From the cell containing the given text, extract its center point as (X, Y) coordinate. 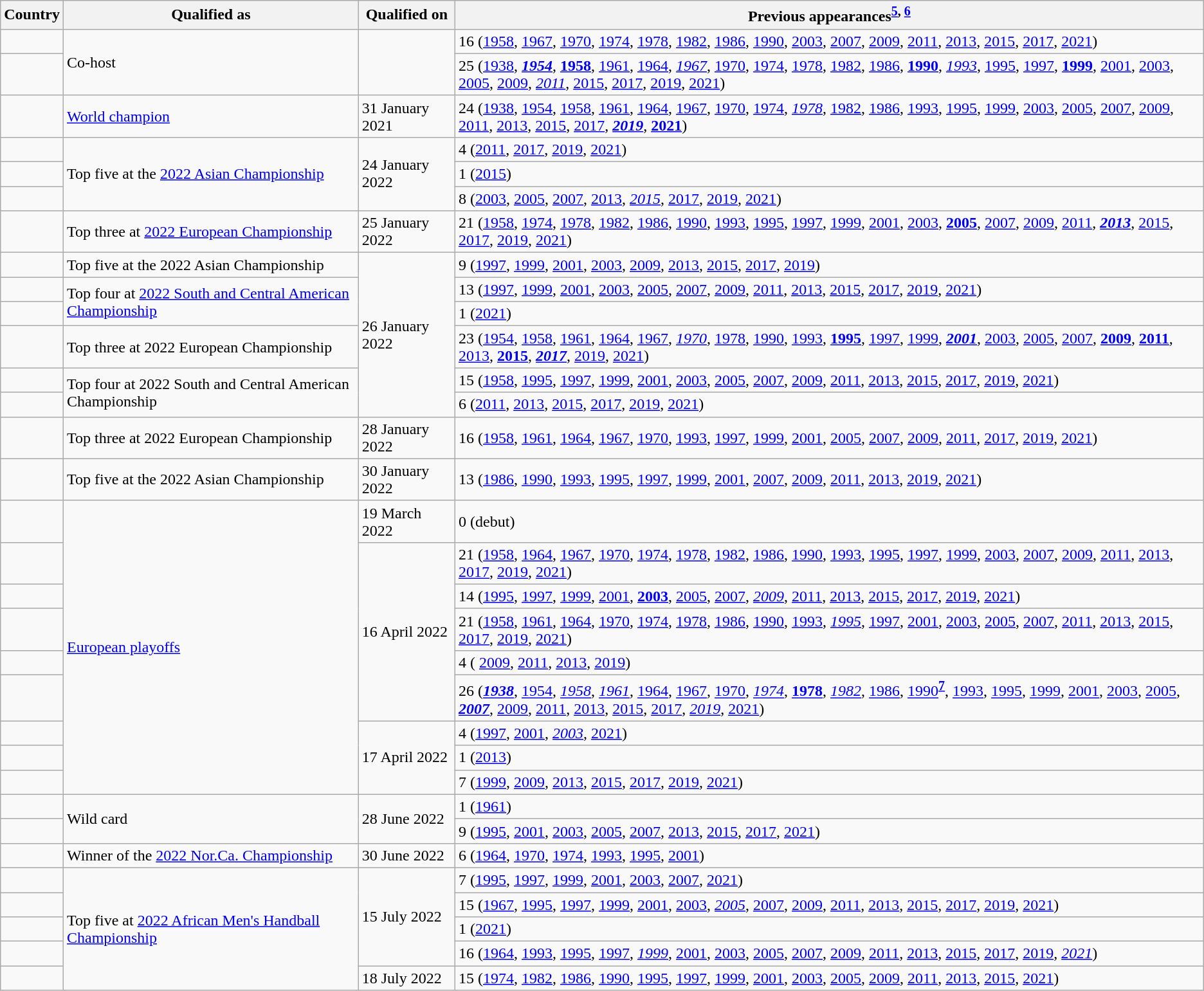
13 (1986, 1990, 1993, 1995, 1997, 1999, 2001, 2007, 2009, 2011, 2013, 2019, 2021) (830, 480)
Previous appearances5, 6 (830, 15)
15 (1958, 1995, 1997, 1999, 2001, 2003, 2005, 2007, 2009, 2011, 2013, 2015, 2017, 2019, 2021) (830, 380)
21 (1958, 1964, 1967, 1970, 1974, 1978, 1982, 1986, 1990, 1993, 1995, 1997, 1999, 2003, 2007, 2009, 2011, 2013, 2017, 2019, 2021) (830, 563)
8 (2003, 2005, 2007, 2013, 2015, 2017, 2019, 2021) (830, 199)
30 June 2022 (406, 855)
28 June 2022 (406, 819)
17 April 2022 (406, 758)
Winner of the 2022 Nor.Ca. Championship (211, 855)
9 (1997, 1999, 2001, 2003, 2009, 2013, 2015, 2017, 2019) (830, 265)
25 January 2022 (406, 232)
9 (1995, 2001, 2003, 2005, 2007, 2013, 2015, 2017, 2021) (830, 831)
7 (1999, 2009, 2013, 2015, 2017, 2019, 2021) (830, 782)
15 July 2022 (406, 916)
28 January 2022 (406, 437)
24 January 2022 (406, 174)
30 January 2022 (406, 480)
European playoffs (211, 647)
15 (1967, 1995, 1997, 1999, 2001, 2003, 2005, 2007, 2009, 2011, 2013, 2015, 2017, 2019, 2021) (830, 905)
26 January 2022 (406, 334)
Wild card (211, 819)
Co-host (211, 62)
19 March 2022 (406, 521)
4 ( 2009, 2011, 2013, 2019) (830, 662)
Qualified as (211, 15)
0 (debut) (830, 521)
21 (1958, 1974, 1978, 1982, 1986, 1990, 1993, 1995, 1997, 1999, 2001, 2003, 2005, 2007, 2009, 2011, 2013, 2015, 2017, 2019, 2021) (830, 232)
1 (2013) (830, 758)
1 (1961) (830, 806)
World champion (211, 116)
Top five at 2022 African Men's Handball Championship (211, 929)
13 (1997, 1999, 2001, 2003, 2005, 2007, 2009, 2011, 2013, 2015, 2017, 2019, 2021) (830, 289)
16 (1958, 1961, 1964, 1967, 1970, 1993, 1997, 1999, 2001, 2005, 2007, 2009, 2011, 2017, 2019, 2021) (830, 437)
18 July 2022 (406, 978)
16 (1964, 1993, 1995, 1997, 1999, 2001, 2003, 2005, 2007, 2009, 2011, 2013, 2015, 2017, 2019, 2021) (830, 954)
4 (1997, 2001, 2003, 2021) (830, 733)
4 (2011, 2017, 2019, 2021) (830, 149)
21 (1958, 1961, 1964, 1970, 1974, 1978, 1986, 1990, 1993, 1995, 1997, 2001, 2003, 2005, 2007, 2011, 2013, 2015, 2017, 2019, 2021) (830, 629)
1 (2015) (830, 174)
16 April 2022 (406, 632)
Country (32, 15)
6 (1964, 1970, 1974, 1993, 1995, 2001) (830, 855)
24 (1938, 1954, 1958, 1961, 1964, 1967, 1970, 1974, 1978, 1982, 1986, 1993, 1995, 1999, 2003, 2005, 2007, 2009, 2011, 2013, 2015, 2017, 2019, 2021) (830, 116)
7 (1995, 1997, 1999, 2001, 2003, 2007, 2021) (830, 880)
Qualified on (406, 15)
14 (1995, 1997, 1999, 2001, 2003, 2005, 2007, 2009, 2011, 2013, 2015, 2017, 2019, 2021) (830, 596)
6 (2011, 2013, 2015, 2017, 2019, 2021) (830, 405)
16 (1958, 1967, 1970, 1974, 1978, 1982, 1986, 1990, 2003, 2007, 2009, 2011, 2013, 2015, 2017, 2021) (830, 41)
23 (1954, 1958, 1961, 1964, 1967, 1970, 1978, 1990, 1993, 1995, 1997, 1999, 2001, 2003, 2005, 2007, 2009, 2011, 2013, 2015, 2017, 2019, 2021) (830, 347)
15 (1974, 1982, 1986, 1990, 1995, 1997, 1999, 2001, 2003, 2005, 2009, 2011, 2013, 2015, 2021) (830, 978)
31 January 2021 (406, 116)
